Find where the given text appears and provide that cell's center as (x, y) coordinate. 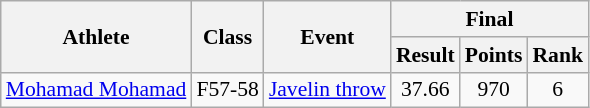
Points (494, 55)
Final (490, 19)
Event (328, 36)
Javelin throw (328, 90)
Mohamad Mohamad (96, 90)
F57-58 (227, 90)
6 (558, 90)
970 (494, 90)
Athlete (96, 36)
Result (426, 55)
37.66 (426, 90)
Class (227, 36)
Rank (558, 55)
